Pinpoint the cell where the given text exists, returning its (X, Y) midpoint coordinate. 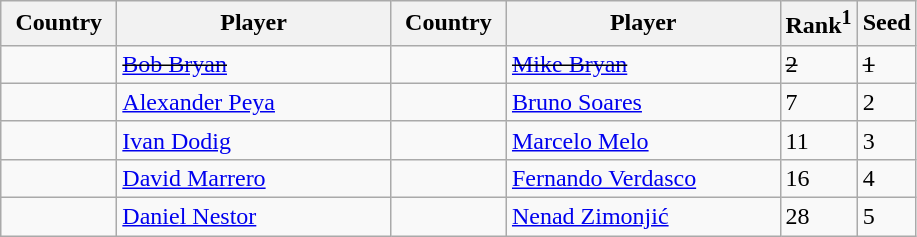
Ivan Dodig (254, 140)
Nenad Zimonjić (643, 217)
Marcelo Melo (643, 140)
1 (886, 64)
Bruno Soares (643, 102)
11 (818, 140)
Alexander Peya (254, 102)
7 (818, 102)
Seed (886, 24)
Daniel Nestor (254, 217)
3 (886, 140)
David Marrero (254, 178)
28 (818, 217)
Mike Bryan (643, 64)
4 (886, 178)
5 (886, 217)
Bob Bryan (254, 64)
Rank1 (818, 24)
16 (818, 178)
Fernando Verdasco (643, 178)
